Provide the [X, Y] coordinate of the cell's center where the given text is located.  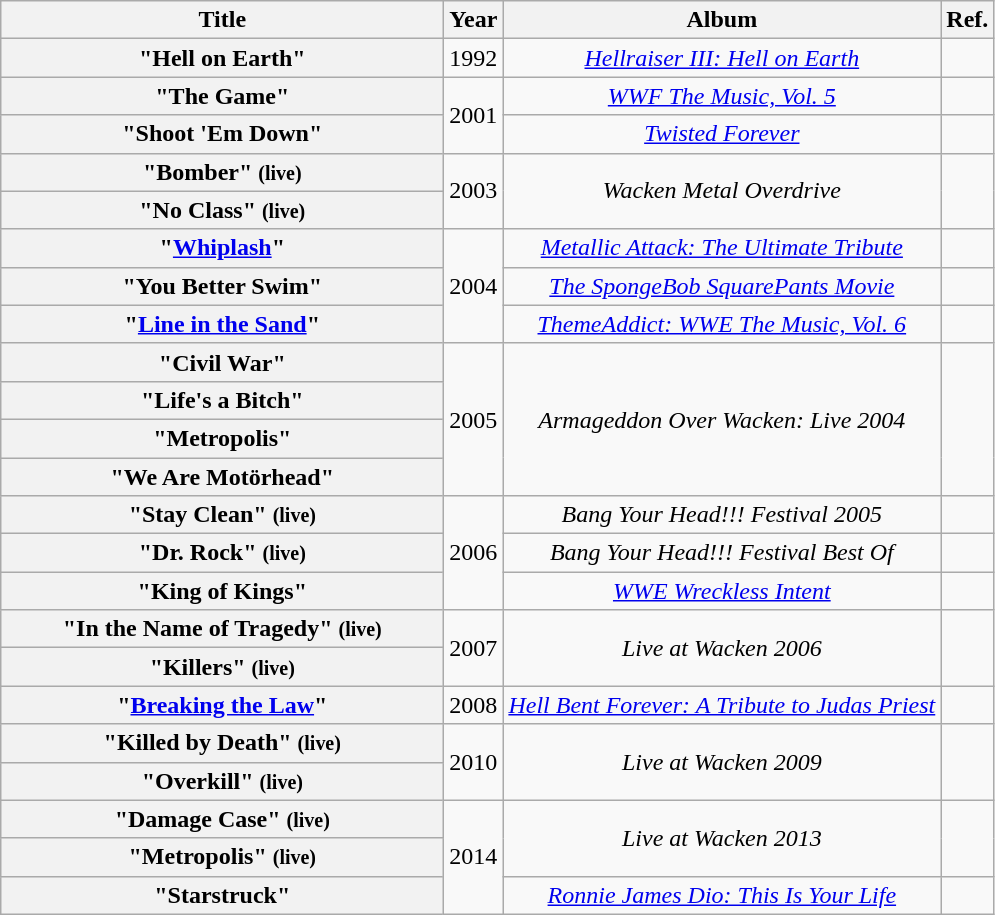
2014 [474, 857]
Live at Wacken 2006 [722, 648]
"No Class" (live) [222, 210]
"Shoot 'Em Down" [222, 134]
2007 [474, 648]
Live at Wacken 2009 [722, 762]
2010 [474, 762]
"Killed by Death" (live) [222, 743]
Metallic Attack: The Ultimate Tribute [722, 248]
1992 [474, 58]
2001 [474, 115]
"Hell on Earth" [222, 58]
"Dr. Rock" (live) [222, 553]
"We Are Motörhead" [222, 477]
"The Game" [222, 96]
Bang Your Head!!! Festival Best Of [722, 553]
"Bomber" (live) [222, 172]
Ronnie James Dio: This Is Your Life [722, 895]
"Metropolis" [222, 438]
Album [722, 20]
Hellraiser III: Hell on Earth [722, 58]
Ref. [968, 20]
"Stay Clean" (live) [222, 515]
Year [474, 20]
Hell Bent Forever: A Tribute to Judas Priest [722, 705]
"Line in the Sand" [222, 324]
2003 [474, 191]
"King of Kings" [222, 591]
Title [222, 20]
"In the Name of Tragedy" (live) [222, 629]
2005 [474, 419]
"Life's a Bitch" [222, 400]
"Breaking the Law" [222, 705]
WWE Wreckless Intent [722, 591]
"Civil War" [222, 362]
Live at Wacken 2013 [722, 838]
2008 [474, 705]
2004 [474, 286]
Twisted Forever [722, 134]
WWF The Music, Vol. 5 [722, 96]
Armageddon Over Wacken: Live 2004 [722, 419]
"Starstruck" [222, 895]
The SpongeBob SquarePants Movie [722, 286]
"Damage Case" (live) [222, 819]
"Metropolis" (live) [222, 857]
"Whiplash" [222, 248]
Bang Your Head!!! Festival 2005 [722, 515]
2006 [474, 553]
"Overkill" (live) [222, 781]
ThemeAddict: WWE The Music, Vol. 6 [722, 324]
"You Better Swim" [222, 286]
"Killers" (live) [222, 667]
Wacken Metal Overdrive [722, 191]
